Identify which cell holds the provided text, then report its [X, Y] central coordinate. 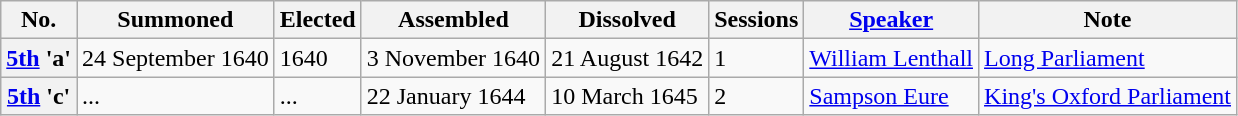
3 November 1640 [453, 58]
24 September 1640 [175, 58]
Note [1108, 20]
No. [39, 20]
William Lenthall [892, 58]
Summoned [175, 20]
5th 'a' [39, 58]
Dissolved [628, 20]
10 March 1645 [628, 96]
1640 [318, 58]
Elected [318, 20]
22 January 1644 [453, 96]
21 August 1642 [628, 58]
1 [756, 58]
Long Parliament [1108, 58]
5th 'c' [39, 96]
Speaker [892, 20]
Sampson Eure [892, 96]
Assembled [453, 20]
2 [756, 96]
Sessions [756, 20]
King's Oxford Parliament [1108, 96]
